Determine the [x, y] coordinate at the center of the cell enclosing the given text.  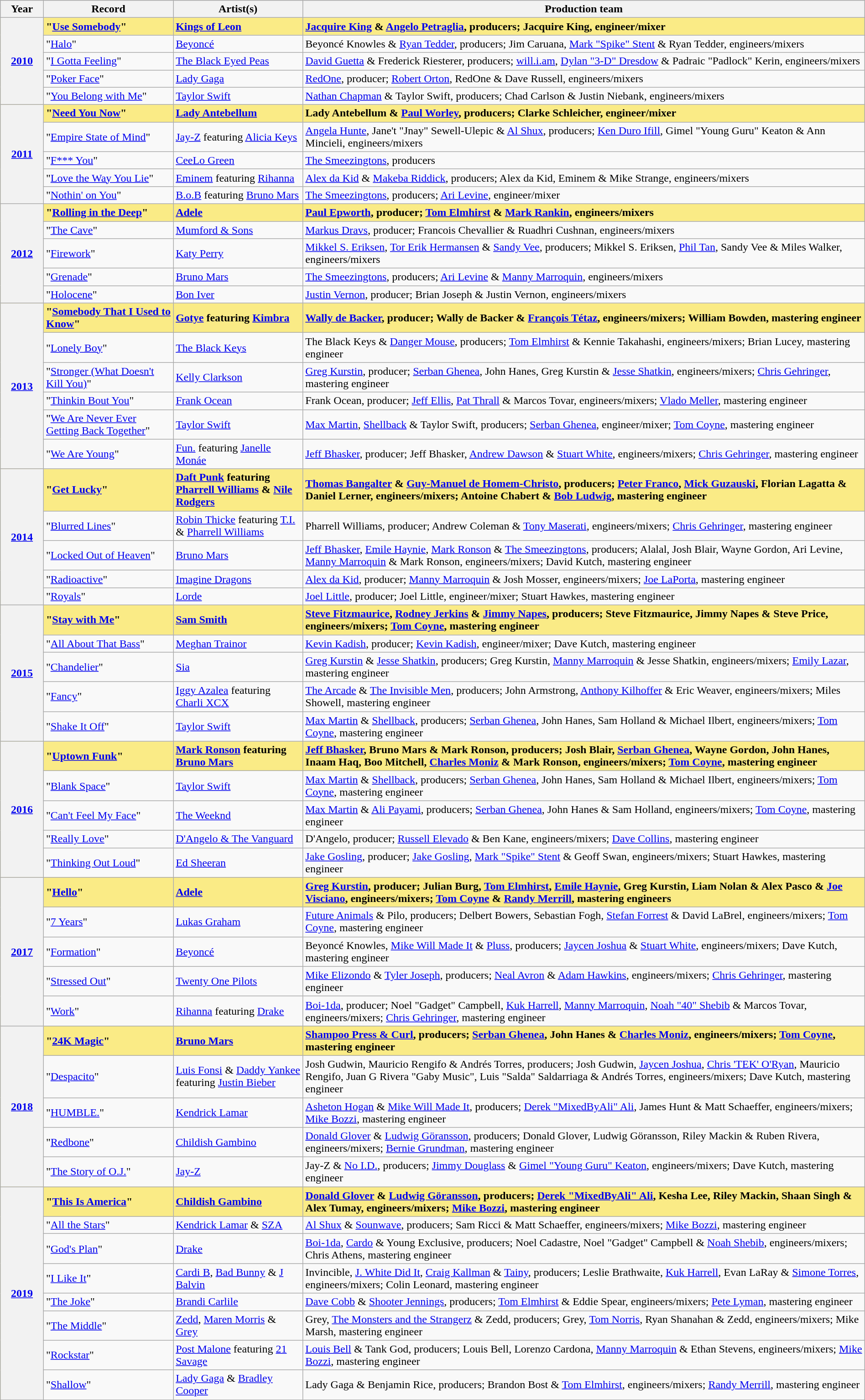
"HUMBLE." [108, 1112]
"Royals" [108, 596]
"The Joke" [108, 1302]
Fun. featuring Janelle Monáe [238, 454]
"Uptown Funk" [108, 756]
Eminem featuring Rihanna [238, 178]
Alex da Kid & Makeba Riddick, producers; Alex da Kid, Eminem & Mike Strange, engineers/mixers [584, 178]
Kelly Clarkson [238, 377]
"This Is America" [108, 1201]
Cardi B, Bad Bunny & J Balvin [238, 1278]
D'Angelo & The Vanguard [238, 839]
Post Malone featuring 21 Savage [238, 1355]
"Locked Out of Heaven" [108, 555]
Sam Smith [238, 620]
Luis Fonsi & Daddy Yankee featuring Justin Bieber [238, 1076]
Beyoncé Knowles, Mike Will Made It & Pluss, producers; Jaycen Joshua & Stuart White, engineers/mixers; Dave Kutch, mastering engineer [584, 951]
Louis Bell & Tank God, producers; Louis Bell, Lorenzo Cardona, Manny Marroquin & Ethan Stevens, engineers/mixers; Mike Bozzi, mastering engineer [584, 1355]
Lady Gaga & Bradley Cooper [238, 1385]
"Thinkin Bout You" [108, 401]
Markus Dravs, producer; Francois Chevallier & Ruadhri Cushnan, engineers/mixers [584, 230]
2013 [22, 386]
"Redbone" [108, 1142]
"Somebody That I Used to Know" [108, 318]
"Shallow" [108, 1385]
"We Are Young" [108, 454]
2014 [22, 537]
Katy Perry [238, 254]
"Holocene" [108, 294]
"All the Stars" [108, 1225]
Max Martin & Ali Payami, producers; Serban Ghenea, John Hanes & Sam Holland, engineers/mixers; Tom Coyne, mastering engineer [584, 815]
Al Shux & Sounwave, producers; Sam Ricci & Matt Schaeffer, engineers/mixers; Mike Bozzi, mastering engineer [584, 1225]
"Stressed Out" [108, 981]
Grey, The Monsters and the Strangerz & Zedd, producers; Grey, Tom Norris, Ryan Shanahan & Zedd, engineers/mixers; Mike Marsh, mastering engineer [584, 1326]
Robin Thicke featuring T.I. & Pharrell Williams [238, 526]
Justin Vernon, producer; Brian Joseph & Justin Vernon, engineers/mixers [584, 294]
Pharrell Williams, producer; Andrew Coleman & Tony Maserati, engineers/mixers; Chris Gehringer, mastering engineer [584, 526]
B.o.B featuring Bruno Mars [238, 195]
"I Gotta Feeling" [108, 61]
"Halo" [108, 44]
"Grenade" [108, 277]
2012 [22, 253]
Jay-Z [238, 1172]
"Chandelier" [108, 667]
"The Cave" [108, 230]
Sia [238, 667]
"Fancy" [108, 697]
Alex da Kid, producer; Manny Marroquin & Josh Mosser, engineers/mixers; Joe LaPorta, mastering engineer [584, 579]
Dave Cobb & Shooter Jennings, producers; Tom Elmhirst & Eddie Spear, engineers/mixers; Pete Lyman, mastering engineer [584, 1302]
Lady Antebellum & Paul Worley, producers; Clarke Schleicher, engineer/mixer [584, 113]
Nathan Chapman & Taylor Swift, producers; Chad Carlson & Justin Niebank, engineers/mixers [584, 96]
"Despacito" [108, 1076]
"Shake It Off" [108, 727]
Kendrick Lamar & SZA [238, 1225]
Meghan Trainor [238, 643]
Brandi Carlile [238, 1302]
Jay-Z featuring Alicia Keys [238, 137]
Frank Ocean [238, 401]
Jeff Bhasker, producer; Jeff Bhasker, Andrew Dawson & Stuart White, engineers/mixers; Chris Gehringer, mastering engineer [584, 454]
Jake Gosling, producer; Jake Gosling, Mark "Spike" Stent & Geoff Swan, engineers/mixers; Stuart Hawkes, mastering engineer [584, 863]
Twenty One Pilots [238, 981]
Ed Sheeran [238, 863]
"Can't Feel My Face" [108, 815]
Lady Gaga [238, 79]
"Lonely Boy" [108, 348]
"Radioactive" [108, 579]
"Rockstar" [108, 1355]
Kendrick Lamar [238, 1112]
CeeLo Green [238, 160]
2018 [22, 1106]
Record [108, 9]
Rihanna featuring Drake [238, 1011]
2011 [22, 154]
"All About That Bass" [108, 643]
"Poker Face" [108, 79]
David Guetta & Frederick Riesterer, producers; will.i.am, Dylan "3-D" Dresdow & Padraic "Padlock" Kerin, engineers/mixers [584, 61]
Angela Hunte, Jane't "Jnay" Sewell-Ulepic & Al Shux, producers; Ken Duro Ifill, Gimel "Young Guru" Keaton & Ann Mincieli, engineers/mixers [584, 137]
Bon Iver [238, 294]
"Rolling in the Deep" [108, 212]
"The Middle" [108, 1326]
Zedd, Maren Morris & Grey [238, 1326]
"Need You Now" [108, 113]
"Empire State of Mind" [108, 137]
Boi-1da, Cardo & Young Exclusive, producers; Noel Cadastre, Noel "Gadget" Campbell & Noah Shebib, engineers/mixers; Chris Athens, mastering engineer [584, 1249]
"Stronger (What Doesn't Kill You)" [108, 377]
Iggy Azalea featuring Charli XCX [238, 697]
Greg Kurstin, producer; Serban Ghenea, John Hanes, Greg Kurstin & Jesse Shatkin, engineers/mixers; Chris Gehringer, mastering engineer [584, 377]
"Love the Way You Lie" [108, 178]
Lady Gaga & Benjamin Rice, producers; Brandon Bost & Tom Elmhirst, engineers/mixers; Randy Merrill, mastering engineer [584, 1385]
Lorde [238, 596]
The Smeezingtons, producers; Ari Levine, engineer/mixer [584, 195]
RedOne, producer; Robert Orton, RedOne & Dave Russell, engineers/mixers [584, 79]
The Black Keys & Danger Mouse, producers; Tom Elmhirst & Kennie Takahashi, engineers/mixers; Brian Lucey, mastering engineer [584, 348]
"Thinking Out Loud" [108, 863]
Mikkel S. Eriksen, Tor Erik Hermansen & Sandy Vee, producers; Mikkel S. Eriksen, Phil Tan, Sandy Vee & Miles Walker, engineers/mixers [584, 254]
The Smeezingtons, producers; Ari Levine & Manny Marroquin, engineers/mixers [584, 277]
"Nothin' on You" [108, 195]
D'Angelo, producer; Russell Elevado & Ben Kane, engineers/mixers; Dave Collins, mastering engineer [584, 839]
"Use Somebody" [108, 26]
Mumford & Sons [238, 230]
Mike Elizondo & Tyler Joseph, producers; Neal Avron & Adam Hawkins, engineers/mixers; Chris Gehringer, mastering engineer [584, 981]
Kings of Leon [238, 26]
Shampoo Press & Curl, producers; Serban Ghenea, John Hanes & Charles Moniz, engineers/mixers; Tom Coyne, mastering engineer [584, 1041]
Frank Ocean, producer; Jeff Ellis, Pat Thrall & Marcos Tovar, engineers/mixers; Vlado Meller, mastering engineer [584, 401]
The Weeknd [238, 815]
2015 [22, 673]
Beyoncé Knowles & Ryan Tedder, producers; Jim Caruana, Mark "Spike" Stent & Ryan Tedder, engineers/mixers [584, 44]
"Blurred Lines" [108, 526]
Daft Punk featuring Pharrell Williams & Nile Rodgers [238, 490]
Max Martin, Shellback & Taylor Swift, producers; Serban Ghenea, engineer/mixer; Tom Coyne, mastering engineer [584, 425]
Artist(s) [238, 9]
Lady Antebellum [238, 113]
"24K Magic" [108, 1041]
"Really Love" [108, 839]
Joel Little, producer; Joel Little, engineer/mixer; Stuart Hawkes, mastering engineer [584, 596]
"I Like It" [108, 1278]
Imagine Dragons [238, 579]
Production team [584, 9]
"Blank Space" [108, 786]
"F*** You" [108, 160]
Jay-Z & No I.D., producers; Jimmy Douglass & Gimel "Young Guru" Keaton, engineers/mixers; Dave Kutch, mastering engineer [584, 1172]
"7 Years" [108, 922]
The Arcade & The Invisible Men, producers; John Armstrong, Anthony Kilhoffer & Eric Weaver, engineers/mixers; Miles Showell, mastering engineer [584, 697]
Year [22, 9]
"Formation" [108, 951]
2019 [22, 1293]
Asheton Hogan & Mike Will Made It, producers; Derek "MixedByAli" Ali, James Hunt & Matt Schaeffer, engineers/mixers; Mike Bozzi, mastering engineer [584, 1112]
The Black Keys [238, 348]
The Black Eyed Peas [238, 61]
"Get Lucky" [108, 490]
2017 [22, 951]
"Stay with Me" [108, 620]
Greg Kurstin & Jesse Shatkin, producers; Greg Kurstin, Manny Marroquin & Jesse Shatkin, engineers/mixers; Emily Lazar, mastering engineer [584, 667]
"We Are Never Ever Getting Back Together" [108, 425]
2016 [22, 809]
Future Animals & Pilo, producers; Delbert Bowers, Sebastian Fogh, Stefan Forrest & David LaBrel, engineers/mixers; Tom Coyne, mastering engineer [584, 922]
Lukas Graham [238, 922]
Drake [238, 1249]
"Work" [108, 1011]
2010 [22, 61]
Gotye featuring Kimbra [238, 318]
Wally de Backer, producer; Wally de Backer & François Tétaz, engineers/mixers; William Bowden, mastering engineer [584, 318]
The Smeezingtons, producers [584, 160]
Kevin Kadish, producer; Kevin Kadish, engineer/mixer; Dave Kutch, mastering engineer [584, 643]
Jacquire King & Angelo Petraglia, producers; Jacquire King, engineer/mixer [584, 26]
"You Belong with Me" [108, 96]
"The Story of O.J." [108, 1172]
"God's Plan" [108, 1249]
Mark Ronson featuring Bruno Mars [238, 756]
"Firework" [108, 254]
Paul Epworth, producer; Tom Elmhirst & Mark Rankin, engineers/mixers [584, 212]
"Hello" [108, 892]
